Pinpoint the cell where the given text exists, returning its [X, Y] midpoint coordinate. 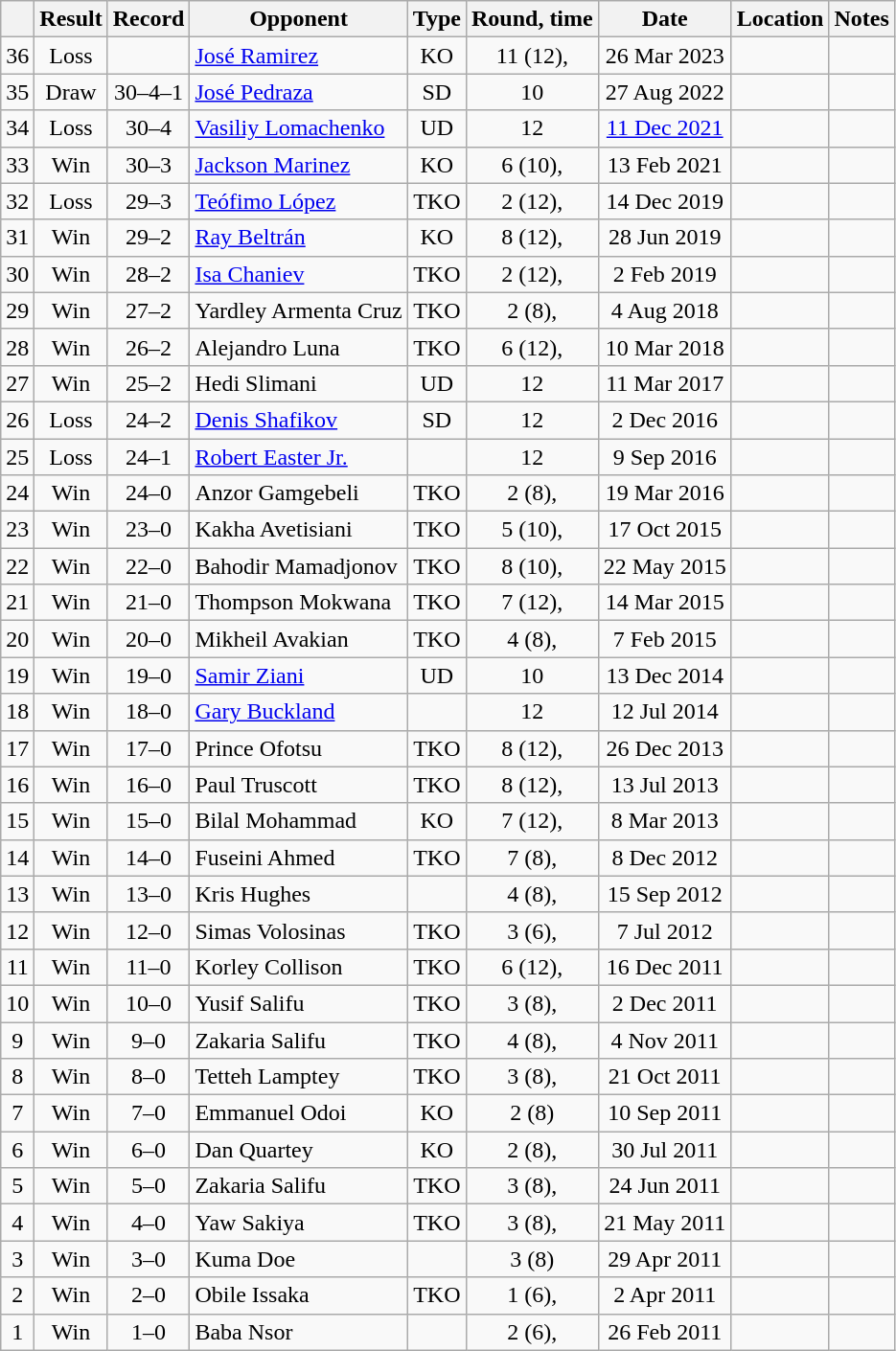
Record [149, 19]
5–0 [149, 1186]
25–2 [149, 383]
Dan Quartey [299, 1150]
17 Oct 2015 [665, 530]
29–2 [149, 238]
23–0 [149, 530]
Anzor Gamgebeli [299, 493]
Hedi Slimani [299, 383]
3 (8) [532, 1259]
6 (10), [532, 165]
7–0 [149, 1113]
26–2 [149, 347]
24–0 [149, 493]
11 (12), [532, 56]
26 Dec 2013 [665, 748]
Yardley Armenta Cruz [299, 310]
José Pedraza [299, 92]
26 Mar 2023 [665, 56]
1 (6), [532, 1295]
9 [17, 1040]
2 Dec 2016 [665, 420]
7 (8), [532, 858]
10–0 [149, 1003]
10 Sep 2011 [665, 1113]
1–0 [149, 1332]
5 [17, 1186]
7 Jul 2012 [665, 930]
19–0 [149, 675]
11 [17, 967]
21–0 [149, 603]
6–0 [149, 1150]
Prince Ofotsu [299, 748]
18–0 [149, 712]
Fuseini Ahmed [299, 858]
Paul Truscott [299, 785]
Bahodir Mamadjonov [299, 566]
Ray Beltrán [299, 238]
13 Jul 2013 [665, 785]
27 [17, 383]
3–0 [149, 1259]
Samir Ziani [299, 675]
20–0 [149, 639]
32 [17, 201]
15 Sep 2012 [665, 894]
2 [17, 1295]
14 [17, 858]
24 [17, 493]
3 [17, 1259]
13 Dec 2014 [665, 675]
1 [17, 1332]
27–2 [149, 310]
7 [17, 1113]
30 [17, 274]
11 Mar 2017 [665, 383]
14 Mar 2015 [665, 603]
16–0 [149, 785]
28–2 [149, 274]
8 Dec 2012 [665, 858]
8 [17, 1077]
21 May 2011 [665, 1223]
Obile Issaka [299, 1295]
24–2 [149, 420]
14 Dec 2019 [665, 201]
Kris Hughes [299, 894]
12–0 [149, 930]
27 Aug 2022 [665, 92]
8–0 [149, 1077]
5 (10), [532, 530]
17 [17, 748]
30–3 [149, 165]
Kuma Doe [299, 1259]
Teófimo López [299, 201]
4 Nov 2011 [665, 1040]
10 Mar 2018 [665, 347]
6 [17, 1150]
15–0 [149, 821]
28 Jun 2019 [665, 238]
15 [17, 821]
Mikheil Avakian [299, 639]
22 May 2015 [665, 566]
20 [17, 639]
Opponent [299, 19]
4–0 [149, 1223]
19 Mar 2016 [665, 493]
2–0 [149, 1295]
Bilal Mohammad [299, 821]
13–0 [149, 894]
Robert Easter Jr. [299, 457]
33 [17, 165]
18 [17, 712]
31 [17, 238]
14–0 [149, 858]
Draw [71, 92]
Korley Collison [299, 967]
Emmanuel Odoi [299, 1113]
7 Feb 2015 [665, 639]
30–4 [149, 128]
3 (6), [532, 930]
35 [17, 92]
16 [17, 785]
2 Apr 2011 [665, 1295]
8 Mar 2013 [665, 821]
2 Dec 2011 [665, 1003]
Baba Nsor [299, 1332]
26 [17, 420]
23 [17, 530]
22 [17, 566]
29–3 [149, 201]
Kakha Avetisiani [299, 530]
Alejandro Luna [299, 347]
Date [665, 19]
Jackson Marinez [299, 165]
Notes [862, 19]
19 [17, 675]
29 Apr 2011 [665, 1259]
4 [17, 1223]
34 [17, 128]
11 Dec 2021 [665, 128]
Yaw Sakiya [299, 1223]
30–4–1 [149, 92]
25 [17, 457]
Denis Shafikov [299, 420]
Simas Volosinas [299, 930]
36 [17, 56]
24 Jun 2011 [665, 1186]
9–0 [149, 1040]
21 Oct 2011 [665, 1077]
28 [17, 347]
4 Aug 2018 [665, 310]
Tetteh Lamptey [299, 1077]
24–1 [149, 457]
Vasiliy Lomachenko [299, 128]
Isa Chaniev [299, 274]
Location [780, 19]
22–0 [149, 566]
11–0 [149, 967]
13 Feb 2021 [665, 165]
Result [71, 19]
30 Jul 2011 [665, 1150]
29 [17, 310]
Type [437, 19]
9 Sep 2016 [665, 457]
16 Dec 2011 [665, 967]
Thompson Mokwana [299, 603]
12 Jul 2014 [665, 712]
José Ramirez [299, 56]
26 Feb 2011 [665, 1332]
Gary Buckland [299, 712]
Round, time [532, 19]
2 (6), [532, 1332]
17–0 [149, 748]
2 Feb 2019 [665, 274]
21 [17, 603]
13 [17, 894]
Yusif Salifu [299, 1003]
8 (10), [532, 566]
2 (8) [532, 1113]
